Return [X, Y] of the center of cell containing provided text 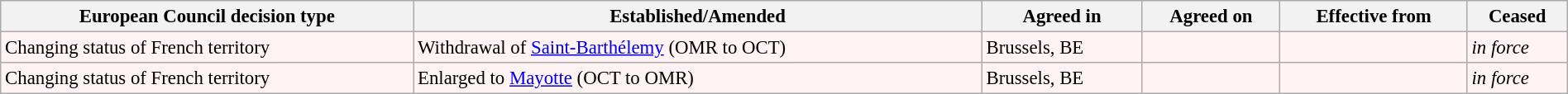
Agreed on [1211, 16]
Withdrawal of Saint-Barthélemy (OMR to OCT) [698, 48]
Ceased [1517, 16]
Effective from [1374, 16]
Enlarged to Mayotte (OCT to OMR) [698, 78]
Agreed in [1062, 16]
Established/Amended [698, 16]
European Council decision type [207, 16]
